Identify which cell holds the provided text, then report its (x, y) central coordinate. 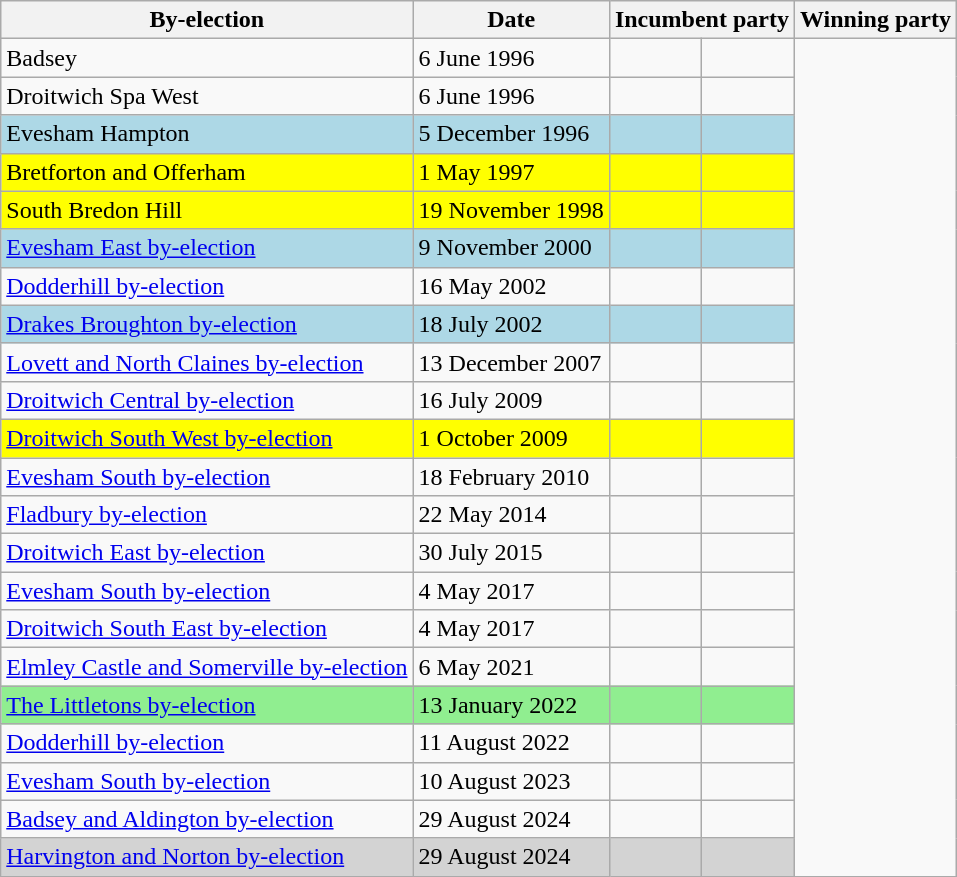
1 October 2009 (511, 438)
Droitwich South West by-election (207, 438)
Winning party (875, 20)
11 August 2022 (511, 743)
South Bredon Hill (207, 210)
30 July 2015 (511, 553)
18 February 2010 (511, 477)
9 November 2000 (511, 248)
Incumbent party (702, 20)
Lovett and North Claines by-election (207, 362)
10 August 2023 (511, 781)
1 May 1997 (511, 172)
Date (511, 20)
By-election (207, 20)
Harvington and Norton by-election (207, 857)
Droitwich Spa West (207, 96)
Droitwich Central by-election (207, 400)
Droitwich South East by-election (207, 629)
16 July 2009 (511, 400)
5 December 1996 (511, 134)
6 May 2021 (511, 667)
16 May 2002 (511, 286)
Evesham Hampton (207, 134)
Drakes Broughton by-election (207, 324)
22 May 2014 (511, 515)
The Littletons by-election (207, 705)
13 January 2022 (511, 705)
Bretforton and Offerham (207, 172)
19 November 1998 (511, 210)
Badsey and Aldington by-election (207, 819)
13 December 2007 (511, 362)
18 July 2002 (511, 324)
Fladbury by-election (207, 515)
Droitwich East by-election (207, 553)
Badsey (207, 58)
Evesham East by-election (207, 248)
Elmley Castle and Somerville by-election (207, 667)
